Provide the (X, Y) coordinate of the cell's center where the given text is located.  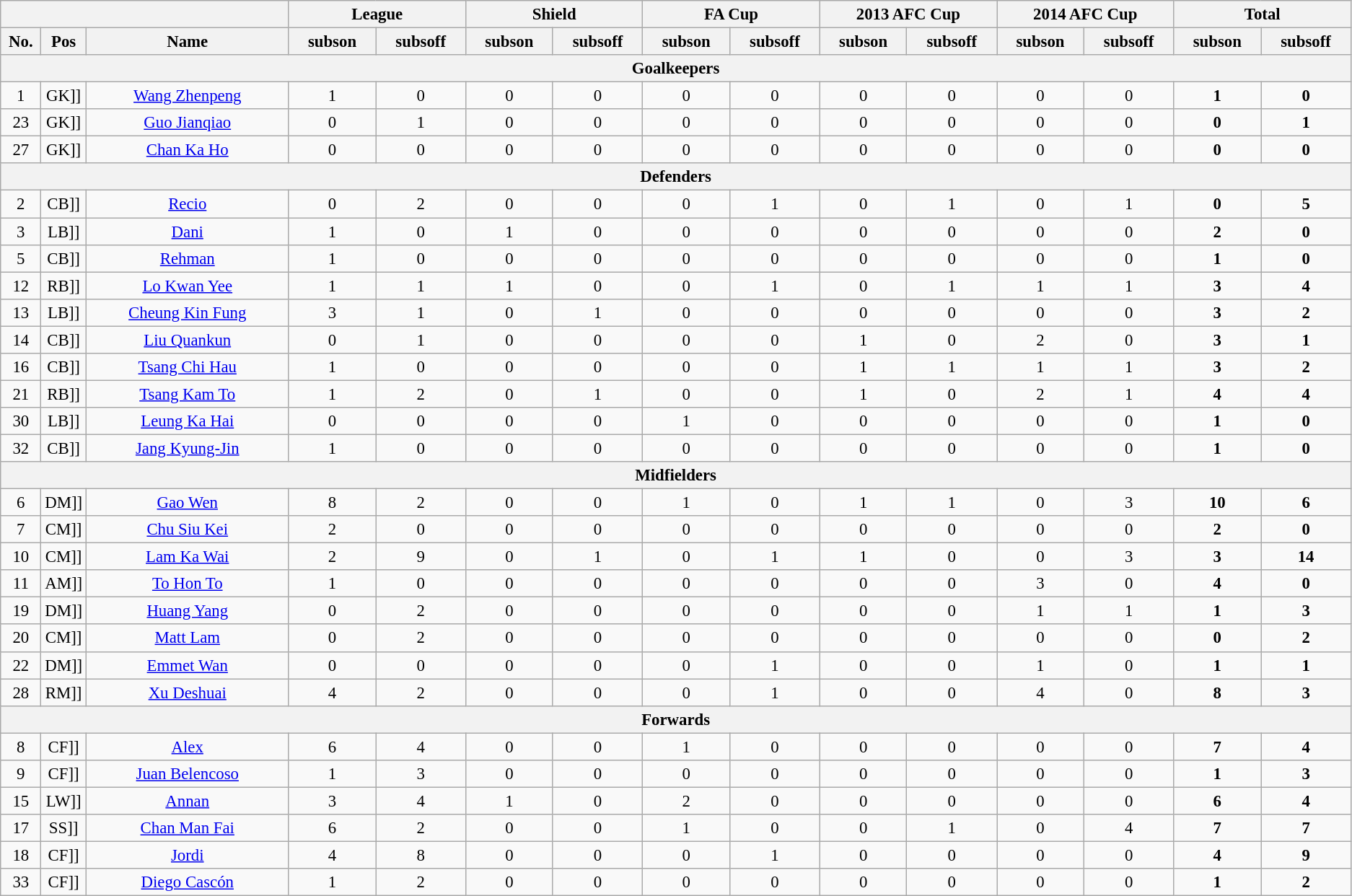
Dani (188, 232)
Rehman (188, 258)
Tsang Kam To (188, 394)
11 (21, 584)
Matt Lam (188, 638)
Liu Quankun (188, 340)
2013 AFC Cup (908, 14)
To Hon To (188, 584)
32 (21, 448)
30 (21, 421)
Gao Wen (188, 503)
Cheung Kin Fung (188, 312)
Lam Ka Wai (188, 557)
Guo Jianqiao (188, 123)
16 (21, 367)
Xu Deshuai (188, 693)
SS]] (63, 828)
27 (21, 150)
Chan Ka Ho (188, 150)
Alex (188, 747)
Chu Siu Kei (188, 530)
No. (21, 42)
LW]] (63, 801)
12 (21, 286)
AM]] (63, 584)
Defenders (676, 177)
21 (21, 394)
33 (21, 882)
Shield (554, 14)
Emmet Wan (188, 665)
19 (21, 611)
22 (21, 665)
Tsang Chi Hau (188, 367)
Diego Cascón (188, 882)
15 (21, 801)
13 (21, 312)
Jordi (188, 855)
Wang Zhenpeng (188, 96)
Jang Kyung-Jin (188, 448)
RM]] (63, 693)
Total (1263, 14)
Annan (188, 801)
28 (21, 693)
Pos (63, 42)
20 (21, 638)
Name (188, 42)
Midfielders (676, 475)
2014 AFC Cup (1085, 14)
League (377, 14)
Goalkeepers (676, 69)
Huang Yang (188, 611)
17 (21, 828)
Lo Kwan Yee (188, 286)
Leung Ka Hai (188, 421)
Recio (188, 204)
Forwards (676, 719)
Chan Man Fai (188, 828)
18 (21, 855)
23 (21, 123)
Juan Belencoso (188, 774)
FA Cup (732, 14)
